Locate the cell with the specified text and output its [X, Y] center coordinate. 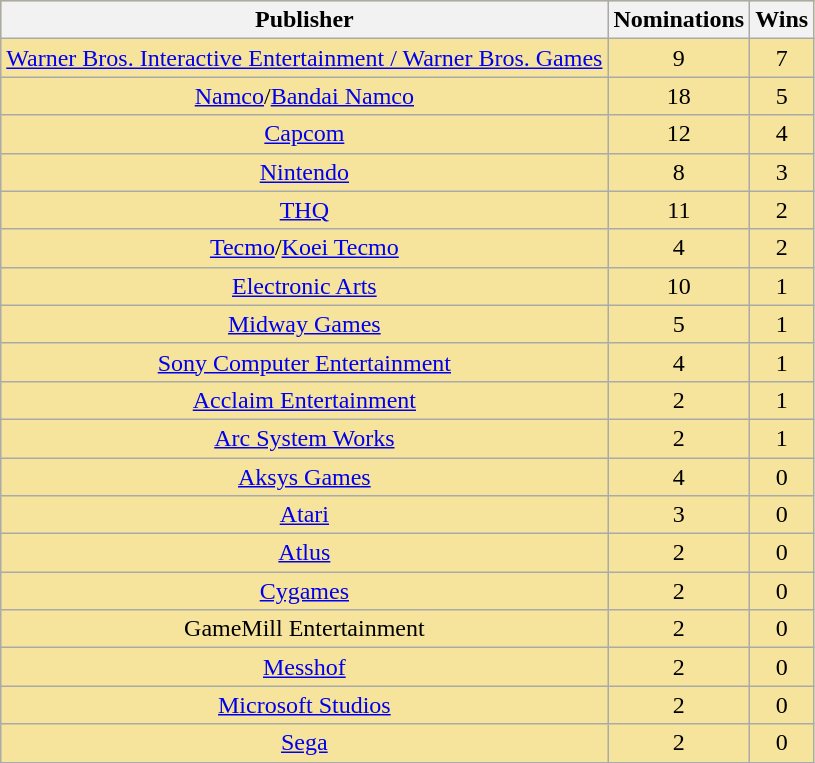
11 [679, 210]
7 [782, 58]
Arc System Works [304, 438]
Nintendo [304, 172]
Aksys Games [304, 477]
Atlus [304, 553]
Microsoft Studios [304, 705]
Atari [304, 515]
12 [679, 134]
Messhof [304, 667]
Namco/Bandai Namco [304, 96]
THQ [304, 210]
Wins [782, 20]
Cygames [304, 591]
Electronic Arts [304, 286]
18 [679, 96]
Tecmo/Koei Tecmo [304, 248]
10 [679, 286]
9 [679, 58]
8 [679, 172]
Midway Games [304, 324]
Acclaim Entertainment [304, 400]
Publisher [304, 20]
Warner Bros. Interactive Entertainment / Warner Bros. Games [304, 58]
Capcom [304, 134]
Sony Computer Entertainment [304, 362]
Nominations [679, 20]
Sega [304, 743]
GameMill Entertainment [304, 629]
